Return the (x, y) coordinate for the center point of the cell that contains the specified text.  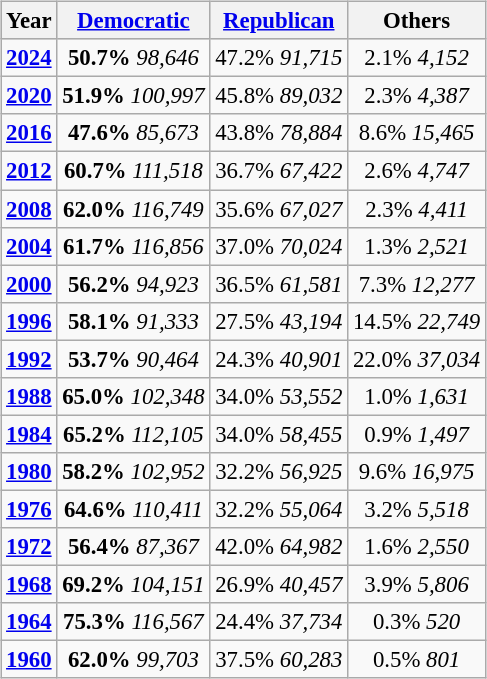
56.4% 87,367 (134, 547)
0.9% 1,497 (417, 434)
1968 (29, 584)
2020 (29, 96)
1976 (29, 509)
1.6% 2,550 (417, 547)
3.9% 5,806 (417, 584)
2012 (29, 171)
45.8% 89,032 (279, 96)
64.6% 110,411 (134, 509)
43.8% 78,884 (279, 133)
36.5% 61,581 (279, 284)
0.5% 801 (417, 660)
47.6% 85,673 (134, 133)
35.6% 67,027 (279, 209)
1.0% 1,631 (417, 396)
2004 (29, 246)
26.9% 40,457 (279, 584)
1988 (29, 396)
2016 (29, 133)
58.1% 91,333 (134, 321)
0.3% 520 (417, 622)
75.3% 116,567 (134, 622)
2.1% 4,152 (417, 58)
27.5% 43,194 (279, 321)
47.2% 91,715 (279, 58)
2024 (29, 58)
Others (417, 21)
60.7% 111,518 (134, 171)
14.5% 22,749 (417, 321)
2.3% 4,411 (417, 209)
69.2% 104,151 (134, 584)
62.0% 116,749 (134, 209)
Year (29, 21)
53.7% 90,464 (134, 359)
1992 (29, 359)
1.3% 2,521 (417, 246)
58.2% 102,952 (134, 472)
37.0% 70,024 (279, 246)
22.0% 37,034 (417, 359)
2000 (29, 284)
62.0% 99,703 (134, 660)
2.6% 4,747 (417, 171)
8.6% 15,465 (417, 133)
37.5% 60,283 (279, 660)
36.7% 67,422 (279, 171)
1960 (29, 660)
3.2% 5,518 (417, 509)
34.0% 58,455 (279, 434)
50.7% 98,646 (134, 58)
24.3% 40,901 (279, 359)
34.0% 53,552 (279, 396)
1980 (29, 472)
24.4% 37,734 (279, 622)
65.2% 112,105 (134, 434)
32.2% 55,064 (279, 509)
51.9% 100,997 (134, 96)
9.6% 16,975 (417, 472)
42.0% 64,982 (279, 547)
56.2% 94,923 (134, 284)
1984 (29, 434)
65.0% 102,348 (134, 396)
61.7% 116,856 (134, 246)
1972 (29, 547)
2008 (29, 209)
2.3% 4,387 (417, 96)
Republican (279, 21)
Democratic (134, 21)
1964 (29, 622)
1996 (29, 321)
7.3% 12,277 (417, 284)
32.2% 56,925 (279, 472)
